Locate the cell with the specified text and output its (x, y) center coordinate. 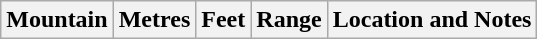
Metres (154, 20)
Location and Notes (432, 20)
Range (289, 20)
Mountain (57, 20)
Feet (224, 20)
